Search for the cell housing the specified text and yield its (X, Y) center coordinate. 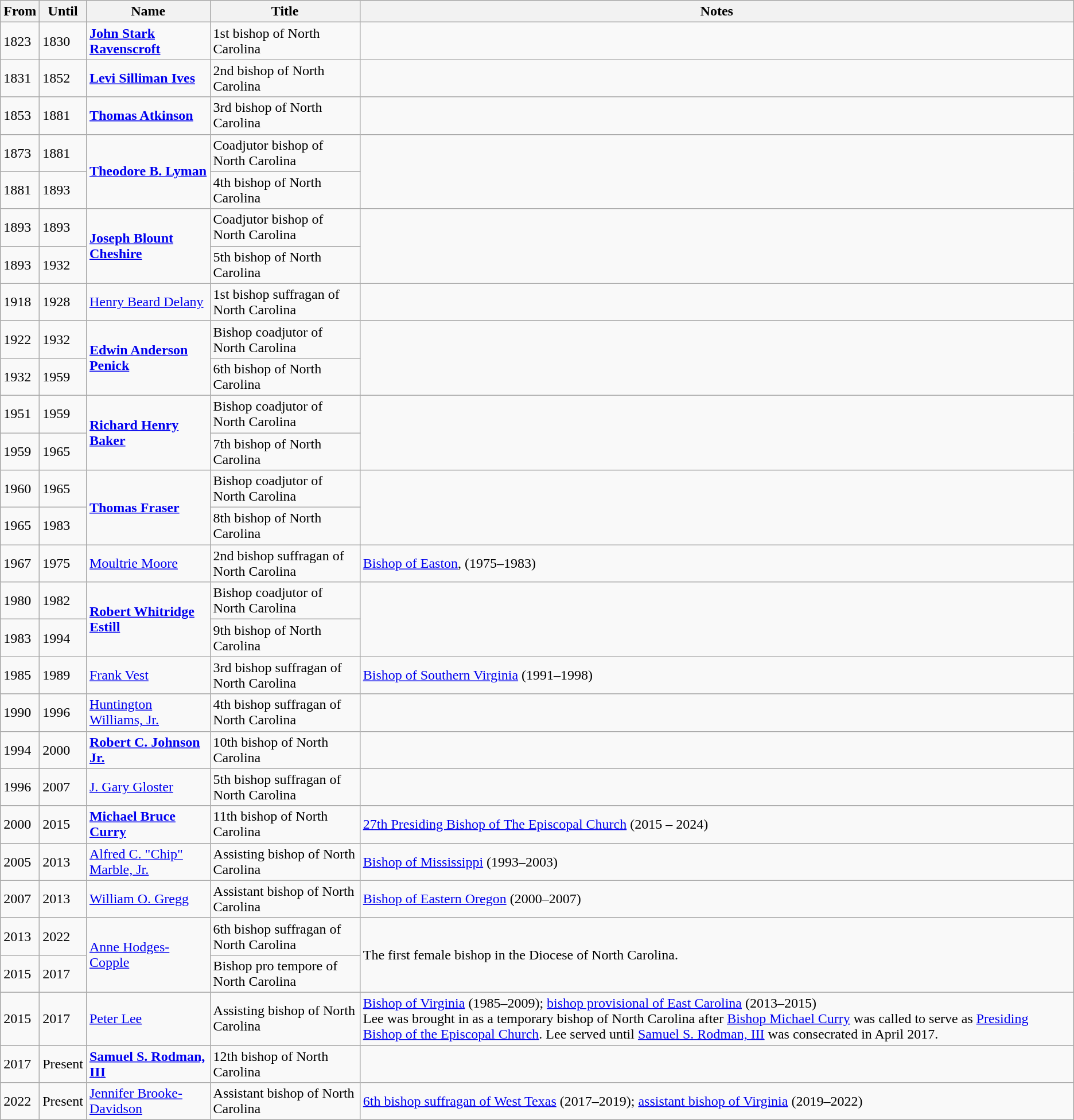
Richard Henry Baker (148, 432)
Until (63, 11)
4th bishop suffragan of North Carolina (285, 712)
10th bishop of North Carolina (285, 750)
Samuel S. Rodman, III (148, 1063)
2nd bishop of North Carolina (285, 78)
Levi Silliman Ives (148, 78)
1960 (20, 489)
1873 (20, 153)
1853 (20, 116)
Bishop of Eastern Oregon (2000–2007) (717, 899)
1989 (63, 676)
Thomas Atkinson (148, 116)
Robert C. Johnson Jr. (148, 750)
7th bishop of North Carolina (285, 451)
1830 (63, 41)
Frank Vest (148, 676)
11th bishop of North Carolina (285, 825)
Henry Beard Delany (148, 302)
1823 (20, 41)
Edwin Anderson Penick (148, 358)
5th bishop of North Carolina (285, 265)
Thomas Fraser (148, 508)
5th bishop suffragan of North Carolina (285, 787)
9th bishop of North Carolina (285, 638)
Bishop of Mississippi (1993–2003) (717, 861)
Anne Hodges-Copple (148, 955)
Alfred C. "Chip" Marble, Jr. (148, 861)
Jennifer Brooke-Davidson (148, 1101)
4th bishop of North Carolina (285, 190)
1975 (63, 563)
Michael Bruce Curry (148, 825)
Name (148, 11)
John Stark Ravenscroft (148, 41)
1982 (63, 601)
From (20, 11)
1831 (20, 78)
J. Gary Gloster (148, 787)
1852 (63, 78)
1990 (20, 712)
Notes (717, 11)
1951 (20, 414)
Robert Whitridge Estill (148, 619)
1918 (20, 302)
1980 (20, 601)
1st bishop suffragan of North Carolina (285, 302)
6th bishop suffragan of West Texas (2017–2019); assistant bishop of Virginia (2019–2022) (717, 1101)
Theodore B. Lyman (148, 171)
27th Presiding Bishop of The Episcopal Church (2015 – 2024) (717, 825)
6th bishop of North Carolina (285, 376)
Huntington Williams, Jr. (148, 712)
2005 (20, 861)
Title (285, 11)
1922 (20, 339)
3rd bishop of North Carolina (285, 116)
Moultrie Moore (148, 563)
Peter Lee (148, 1018)
8th bishop of North Carolina (285, 526)
12th bishop of North Carolina (285, 1063)
Bishop pro tempore of North Carolina (285, 974)
Bishop of Southern Virginia (1991–1998) (717, 676)
1985 (20, 676)
1928 (63, 302)
Joseph Blount Cheshire (148, 246)
1967 (20, 563)
2nd bishop suffragan of North Carolina (285, 563)
6th bishop suffragan of North Carolina (285, 936)
Bishop of Easton, (1975–1983) (717, 563)
The first female bishop in the Diocese of North Carolina. (717, 955)
William O. Gregg (148, 899)
3rd bishop suffragan of North Carolina (285, 676)
1st bishop of North Carolina (285, 41)
